Identify which cell holds the provided text, then report its (x, y) central coordinate. 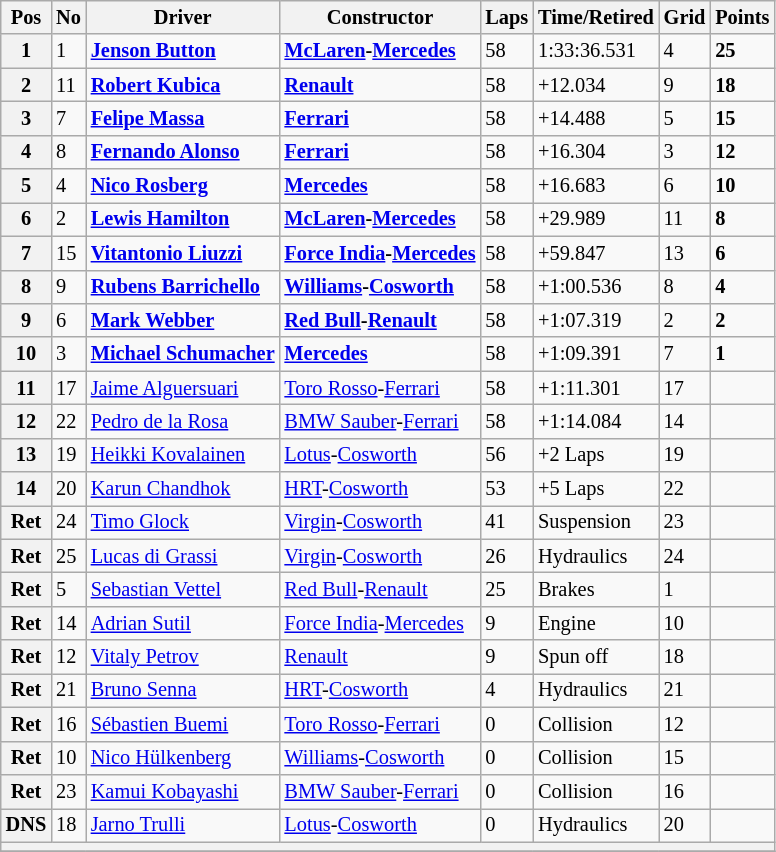
Lewis Hamilton (183, 219)
Spun off (596, 657)
Felipe Massa (183, 118)
Michael Schumacher (183, 354)
+1:07.319 (596, 320)
Jaime Alguersuari (183, 388)
+14.488 (596, 118)
Jarno Trulli (183, 825)
Points (742, 17)
Sébastien Buemi (183, 724)
+1:11.301 (596, 388)
+2 Laps (596, 455)
Time/Retired (596, 17)
Vitaly Petrov (183, 657)
Bruno Senna (183, 690)
Jenson Button (183, 51)
+1:00.536 (596, 287)
Fernando Alonso (183, 152)
Brakes (596, 589)
Karun Chandhok (183, 489)
+1:09.391 (596, 354)
Rubens Barrichello (183, 287)
+1:14.084 (596, 421)
+59.847 (596, 253)
Nico Rosberg (183, 186)
DNS (26, 825)
Engine (596, 623)
Sebastian Vettel (183, 589)
53 (506, 489)
No (68, 17)
Heikki Kovalainen (183, 455)
Kamui Kobayashi (183, 791)
Pos (26, 17)
Pedro de la Rosa (183, 421)
Nico Hülkenberg (183, 758)
+16.683 (596, 186)
Adrian Sutil (183, 623)
1:33:36.531 (596, 51)
Mark Webber (183, 320)
Grid (685, 17)
Suspension (596, 522)
Vitantonio Liuzzi (183, 253)
Lucas di Grassi (183, 556)
Driver (183, 17)
Constructor (380, 17)
Timo Glock (183, 522)
Robert Kubica (183, 85)
+12.034 (596, 85)
+16.304 (596, 152)
56 (506, 455)
+5 Laps (596, 489)
26 (506, 556)
+29.989 (596, 219)
Laps (506, 17)
41 (506, 522)
